Pinpoint the cell where the given text exists, returning its (X, Y) midpoint coordinate. 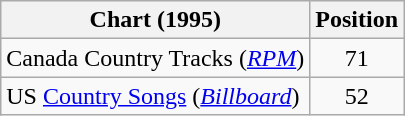
Position (357, 20)
71 (357, 58)
52 (357, 96)
Chart (1995) (156, 20)
US Country Songs (Billboard) (156, 96)
Canada Country Tracks (RPM) (156, 58)
